From the cell containing the given text, extract its center point as [x, y] coordinate. 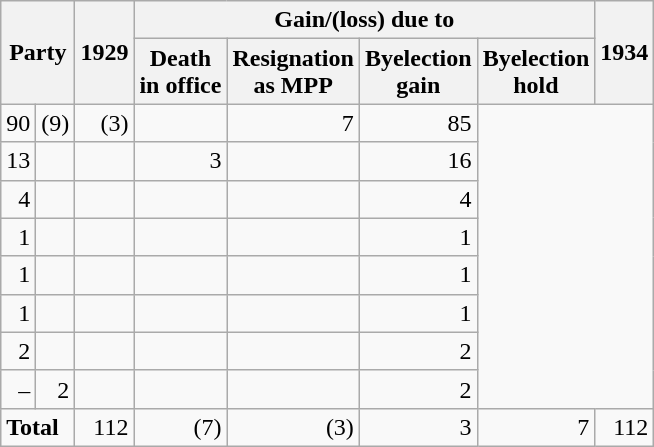
(9) [56, 123]
90 [18, 123]
85 [418, 123]
Deathin office [180, 72]
1929 [104, 52]
16 [418, 161]
– [18, 389]
Party [38, 52]
Gain/(loss) due to [364, 20]
Byelectionhold [536, 72]
Resignationas MPP [293, 72]
13 [18, 161]
(7) [180, 427]
Byelectiongain [418, 72]
Total [38, 427]
1934 [624, 52]
